Extract the (x, y) coordinate from the center of the cell holding the provided text.  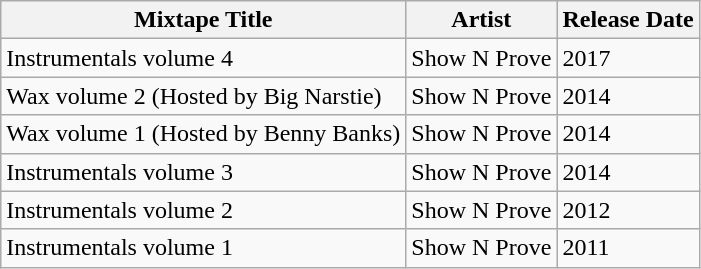
Instrumentals volume 3 (204, 172)
Release Date (628, 20)
Instrumentals volume 1 (204, 248)
Wax volume 1 (Hosted by Benny Banks) (204, 134)
Artist (482, 20)
2011 (628, 248)
2017 (628, 58)
Wax volume 2 (Hosted by Big Narstie) (204, 96)
Mixtape Title (204, 20)
Instrumentals volume 2 (204, 210)
Instrumentals volume 4 (204, 58)
2012 (628, 210)
